Scan for the cell matching the given text and deliver its [x, y] coordinate at center. 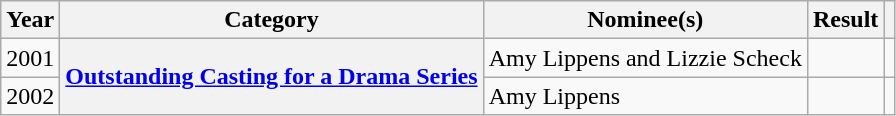
Amy Lippens and Lizzie Scheck [645, 58]
Amy Lippens [645, 96]
2002 [30, 96]
Category [272, 20]
Result [845, 20]
Nominee(s) [645, 20]
2001 [30, 58]
Year [30, 20]
Outstanding Casting for a Drama Series [272, 77]
